Detect which cell encompasses the target text, then output its [X, Y] center coordinate. 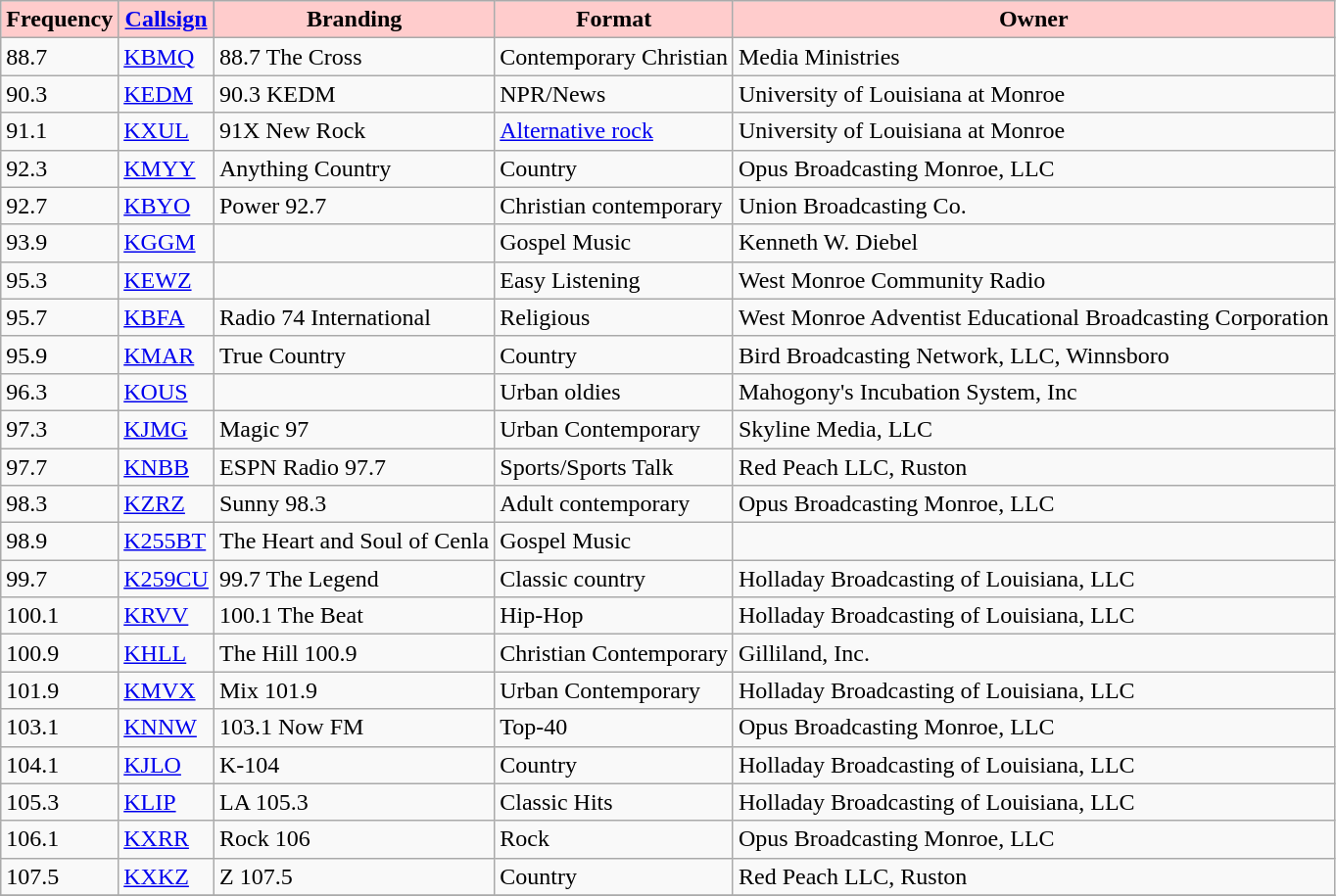
Urban oldies [614, 392]
Radio 74 International [354, 317]
KXKZ [167, 876]
KXRR [167, 839]
KZRZ [167, 504]
100.1 [60, 616]
KRVV [167, 616]
The Heart and Soul of Cenla [354, 542]
Branding [354, 20]
ESPN Radio 97.7 [354, 467]
97.3 [60, 429]
Callsign [167, 20]
Union Broadcasting Co. [1033, 206]
Mix 101.9 [354, 690]
Media Ministries [1033, 57]
101.9 [60, 690]
104.1 [60, 765]
Christian Contemporary [614, 653]
103.1 Now FM [354, 728]
107.5 [60, 876]
KLIP [167, 802]
95.3 [60, 280]
105.3 [60, 802]
103.1 [60, 728]
88.7 The Cross [354, 57]
KHLL [167, 653]
106.1 [60, 839]
90.3 KEDM [354, 94]
92.7 [60, 206]
Power 92.7 [354, 206]
LA 105.3 [354, 802]
100.9 [60, 653]
97.7 [60, 467]
Anything Country [354, 168]
KMYY [167, 168]
Gilliland, Inc. [1033, 653]
88.7 [60, 57]
Alternative rock [614, 131]
KEWZ [167, 280]
Sports/Sports Talk [614, 467]
KBMQ [167, 57]
Adult contemporary [614, 504]
Owner [1033, 20]
Easy Listening [614, 280]
West Monroe Community Radio [1033, 280]
Frequency [60, 20]
KBYO [167, 206]
KNBB [167, 467]
Sunny 98.3 [354, 504]
96.3 [60, 392]
KXUL [167, 131]
KMAR [167, 354]
Rock [614, 839]
KJLO [167, 765]
KNNW [167, 728]
93.9 [60, 243]
99.7 The Legend [354, 579]
Christian contemporary [614, 206]
Hip-Hop [614, 616]
Contemporary Christian [614, 57]
Mahogony's Incubation System, Inc [1033, 392]
91.1 [60, 131]
Top-40 [614, 728]
K259CU [167, 579]
KMVX [167, 690]
KOUS [167, 392]
Rock 106 [354, 839]
KGGM [167, 243]
Classic country [614, 579]
West Monroe Adventist Educational Broadcasting Corporation [1033, 317]
Skyline Media, LLC [1033, 429]
Magic 97 [354, 429]
92.3 [60, 168]
KBFA [167, 317]
98.3 [60, 504]
K-104 [354, 765]
95.7 [60, 317]
Format [614, 20]
90.3 [60, 94]
K255BT [167, 542]
Z 107.5 [354, 876]
Religious [614, 317]
99.7 [60, 579]
KEDM [167, 94]
True Country [354, 354]
95.9 [60, 354]
98.9 [60, 542]
Bird Broadcasting Network, LLC, Winnsboro [1033, 354]
NPR/News [614, 94]
Classic Hits [614, 802]
The Hill 100.9 [354, 653]
KJMG [167, 429]
100.1 The Beat [354, 616]
91X New Rock [354, 131]
Kenneth W. Diebel [1033, 243]
